Identify which cell holds the provided text, then report its [X, Y] central coordinate. 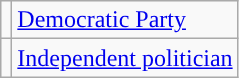
Democratic Party [125, 20]
Independent politician [125, 58]
